Identify which cell holds the provided text, then report its [x, y] central coordinate. 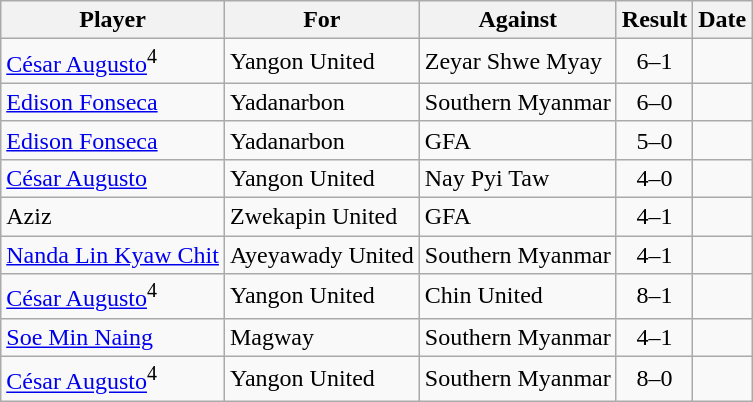
6–1 [654, 62]
César Augusto [113, 178]
Nanda Lin Kyaw Chit [113, 255]
Chin United [518, 296]
8–1 [654, 296]
Zwekapin United [322, 217]
Aziz [113, 217]
8–0 [654, 378]
5–0 [654, 140]
Magway [322, 337]
Nay Pyi Taw [518, 178]
Player [113, 20]
Zeyar Shwe Myay [518, 62]
6–0 [654, 102]
4–0 [654, 178]
For [322, 20]
Against [518, 20]
Soe Min Naing [113, 337]
Date [722, 20]
Result [654, 20]
Ayeyawady United [322, 255]
